Return [x, y] of the center of cell containing provided text 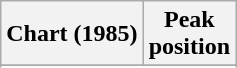
Chart (1985) [72, 34]
Peakposition [189, 34]
